Search for the cell housing the specified text and yield its [x, y] center coordinate. 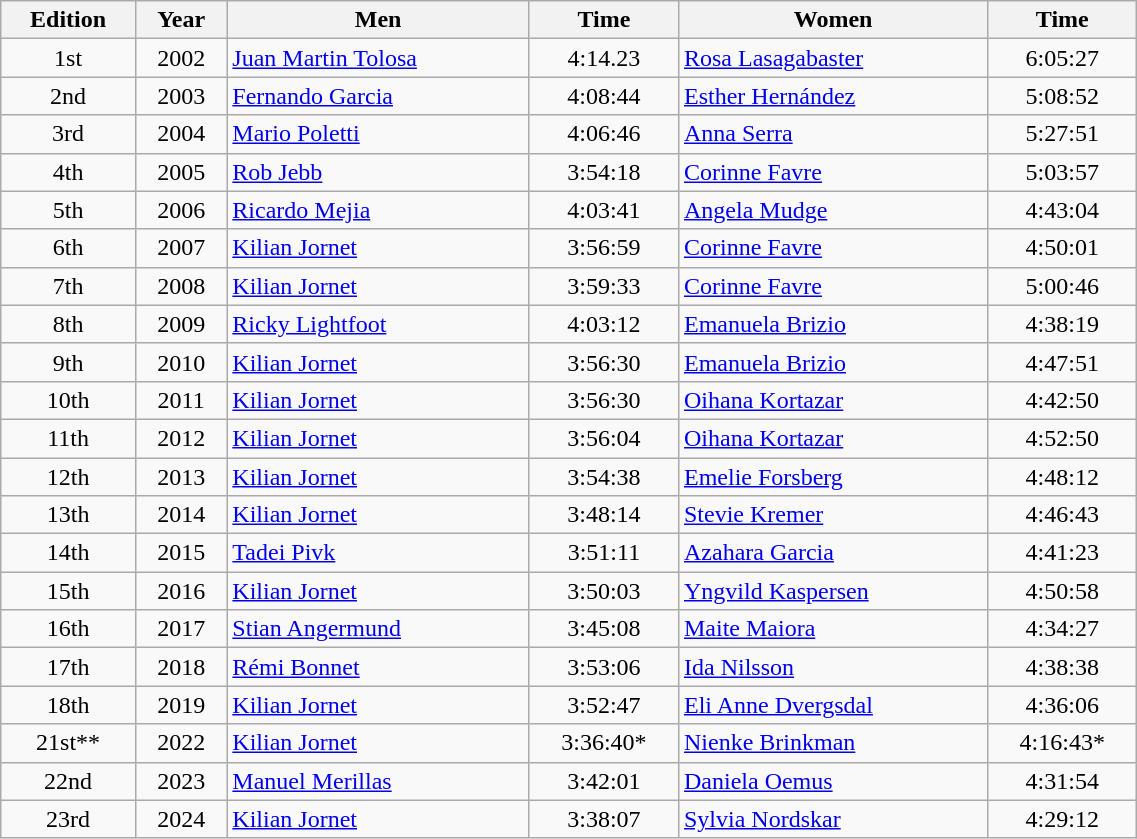
Maite Maiora [832, 629]
4:52:50 [1062, 438]
6:05:27 [1062, 58]
3:38:07 [604, 819]
3:50:03 [604, 591]
3:45:08 [604, 629]
5:08:52 [1062, 96]
2005 [180, 172]
Ida Nilsson [832, 667]
4:31:54 [1062, 781]
Men [378, 20]
15th [68, 591]
4:14.23 [604, 58]
Rob Jebb [378, 172]
4:03:12 [604, 324]
2003 [180, 96]
Ricardo Mejia [378, 210]
17th [68, 667]
22nd [68, 781]
Emelie Forsberg [832, 477]
2007 [180, 248]
Azahara Garcia [832, 553]
13th [68, 515]
3:48:14 [604, 515]
7th [68, 286]
11th [68, 438]
Juan Martin Tolosa [378, 58]
3:52:47 [604, 705]
18th [68, 705]
Nienke Brinkman [832, 743]
4:38:19 [1062, 324]
Mario Poletti [378, 134]
2018 [180, 667]
Stian Angermund [378, 629]
4:42:50 [1062, 400]
Rémi Bonnet [378, 667]
4:38:38 [1062, 667]
Angela Mudge [832, 210]
4:47:51 [1062, 362]
2019 [180, 705]
14th [68, 553]
2002 [180, 58]
8th [68, 324]
2011 [180, 400]
2014 [180, 515]
4:06:46 [604, 134]
Ricky Lightfoot [378, 324]
2013 [180, 477]
4:50:01 [1062, 248]
Yngvild Kaspersen [832, 591]
2023 [180, 781]
5:00:46 [1062, 286]
21st** [68, 743]
9th [68, 362]
Sylvia Nordskar [832, 819]
4:41:23 [1062, 553]
3:53:06 [604, 667]
4:50:58 [1062, 591]
Edition [68, 20]
Anna Serra [832, 134]
2012 [180, 438]
4th [68, 172]
5th [68, 210]
2nd [68, 96]
16th [68, 629]
3:59:33 [604, 286]
6th [68, 248]
Stevie Kremer [832, 515]
23rd [68, 819]
Eli Anne Dvergsdal [832, 705]
Year [180, 20]
2009 [180, 324]
2008 [180, 286]
4:48:12 [1062, 477]
4:43:04 [1062, 210]
4:46:43 [1062, 515]
10th [68, 400]
4:36:06 [1062, 705]
2006 [180, 210]
3:51:11 [604, 553]
4:16:43* [1062, 743]
4:03:41 [604, 210]
1st [68, 58]
2017 [180, 629]
2024 [180, 819]
2004 [180, 134]
2010 [180, 362]
2015 [180, 553]
3:36:40* [604, 743]
4:08:44 [604, 96]
3:56:04 [604, 438]
3:56:59 [604, 248]
3:54:18 [604, 172]
Daniela Oemus [832, 781]
2022 [180, 743]
Tadei Pivk [378, 553]
Fernando Garcia [378, 96]
Esther Hernández [832, 96]
5:03:57 [1062, 172]
2016 [180, 591]
3:54:38 [604, 477]
4:34:27 [1062, 629]
Rosa Lasagabaster [832, 58]
12th [68, 477]
Manuel Merillas [378, 781]
Women [832, 20]
5:27:51 [1062, 134]
4:29:12 [1062, 819]
3:42:01 [604, 781]
3rd [68, 134]
